Find where the given text appears and provide that cell's center as [x, y] coordinate. 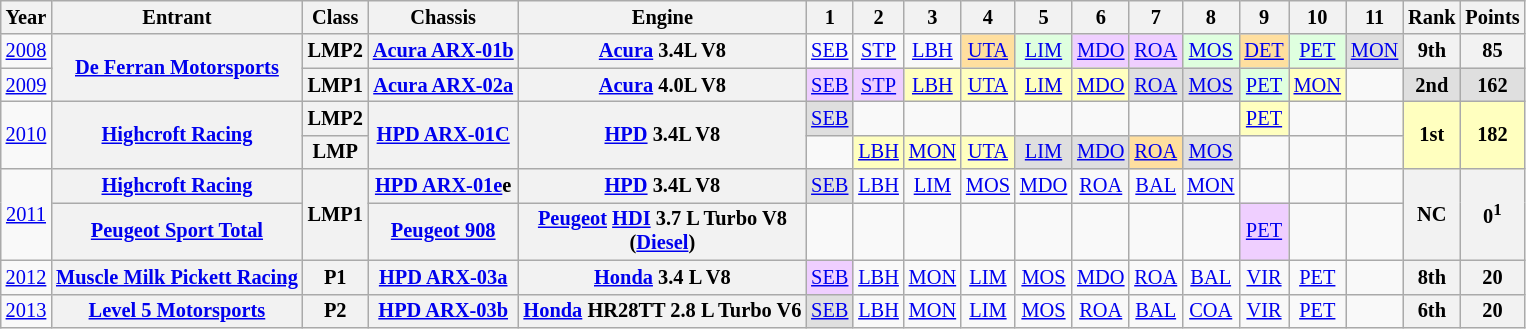
2009 [26, 85]
Entrant [176, 17]
5 [1044, 17]
6 [1100, 17]
2nd [1432, 85]
Level 5 Motorsports [176, 311]
85 [1492, 51]
182 [1492, 134]
2010 [26, 134]
Acura ARX-01b [444, 51]
Class [336, 17]
7 [1156, 17]
NC [1432, 214]
Muscle Milk Pickett Racing [176, 277]
2011 [26, 214]
6th [1432, 311]
Acura 4.0L V8 [663, 85]
Honda HR28TT 2.8 L Turbo V6 [663, 311]
Chassis [444, 17]
Year [26, 17]
COA [1210, 311]
P1 [336, 277]
Honda 3.4 L V8 [663, 277]
Points [1492, 17]
Peugeot 908 [444, 231]
8th [1432, 277]
11 [1374, 17]
HPD ARX-03a [444, 277]
01 [1492, 214]
9th [1432, 51]
Acura 3.4L V8 [663, 51]
HPD ARX-01ee [444, 186]
DET [1264, 51]
10 [1318, 17]
HPD ARX-01C [444, 134]
4 [988, 17]
LMP [336, 152]
2008 [26, 51]
P2 [336, 311]
1 [830, 17]
2013 [26, 311]
8 [1210, 17]
Engine [663, 17]
2 [878, 17]
Rank [1432, 17]
HPD ARX-03b [444, 311]
2012 [26, 277]
3 [932, 17]
Acura ARX-02a [444, 85]
Peugeot Sport Total [176, 231]
De Ferran Motorsports [176, 68]
Peugeot HDI 3.7 L Turbo V8(Diesel) [663, 231]
9 [1264, 17]
1st [1432, 134]
162 [1492, 85]
